Provide the [x, y] coordinate of the cell's center where the given text is located.  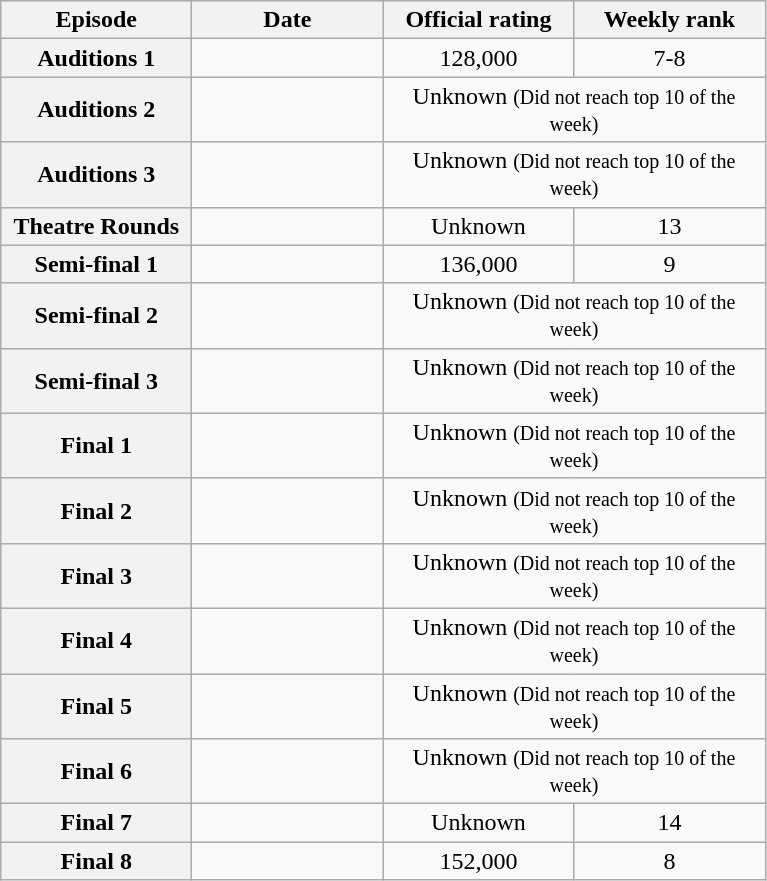
7-8 [670, 58]
Official rating [478, 20]
Final 4 [96, 640]
Semi-final 1 [96, 264]
Semi-final 3 [96, 380]
Final 7 [96, 823]
136,000 [478, 264]
Theatre Rounds [96, 226]
Final 8 [96, 861]
9 [670, 264]
Auditions 3 [96, 174]
152,000 [478, 861]
Episode [96, 20]
13 [670, 226]
Final 2 [96, 510]
Final 1 [96, 446]
Date [288, 20]
128,000 [478, 58]
14 [670, 823]
Semi-final 2 [96, 316]
Final 5 [96, 706]
8 [670, 861]
Final 3 [96, 576]
Final 6 [96, 772]
Auditions 2 [96, 110]
Weekly rank [670, 20]
Auditions 1 [96, 58]
